Detect which cell encompasses the target text, then output its (X, Y) center coordinate. 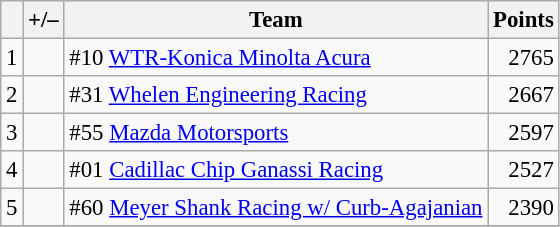
+/– (44, 20)
2527 (524, 170)
Points (524, 20)
3 (12, 133)
4 (12, 170)
2765 (524, 58)
#10 WTR-Konica Minolta Acura (276, 58)
5 (12, 208)
2667 (524, 95)
#31 Whelen Engineering Racing (276, 95)
1 (12, 58)
#55 Mazda Motorsports (276, 133)
2 (12, 95)
2390 (524, 208)
#01 Cadillac Chip Ganassi Racing (276, 170)
Team (276, 20)
2597 (524, 133)
#60 Meyer Shank Racing w/ Curb-Agajanian (276, 208)
